Provide the [x, y] coordinate of the cell's center where the given text is located.  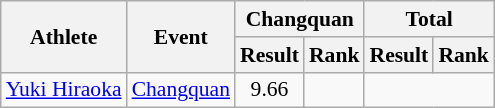
Yuki Hiraoka [64, 90]
Athlete [64, 36]
9.66 [270, 90]
Event [181, 36]
Total [428, 19]
